Scan for the cell matching the given text and deliver its [x, y] coordinate at center. 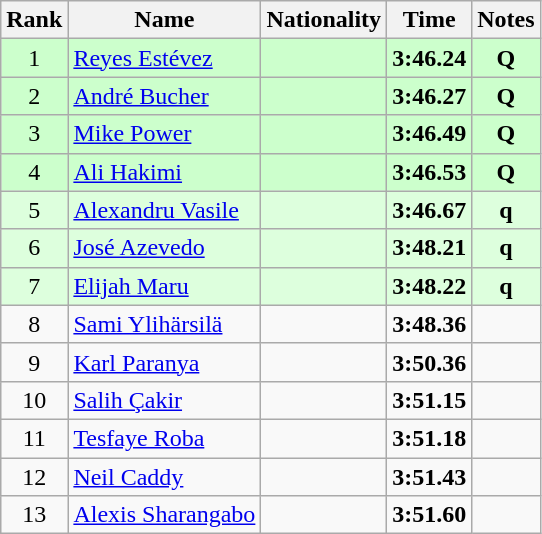
3 [34, 134]
10 [34, 400]
Notes [506, 20]
13 [34, 515]
Tesfaye Roba [164, 438]
Alexis Sharangabo [164, 515]
3:46.53 [430, 172]
1 [34, 58]
8 [34, 324]
2 [34, 96]
André Bucher [164, 96]
3:50.36 [430, 362]
9 [34, 362]
Neil Caddy [164, 477]
11 [34, 438]
3:46.67 [430, 210]
Time [430, 20]
Nationality [324, 20]
Ali Hakimi [164, 172]
Name [164, 20]
3:48.22 [430, 286]
Karl Paranya [164, 362]
3:46.27 [430, 96]
Mike Power [164, 134]
4 [34, 172]
7 [34, 286]
3:46.49 [430, 134]
Rank [34, 20]
Alexandru Vasile [164, 210]
Salih Çakir [164, 400]
3:51.18 [430, 438]
3:48.21 [430, 248]
3:48.36 [430, 324]
3:51.15 [430, 400]
5 [34, 210]
3:51.60 [430, 515]
3:46.24 [430, 58]
3:51.43 [430, 477]
6 [34, 248]
Elijah Maru [164, 286]
José Azevedo [164, 248]
12 [34, 477]
Sami Ylihärsilä [164, 324]
Reyes Estévez [164, 58]
